Capture the cell that displays the provided text and extract its [X, Y] central coordinate. 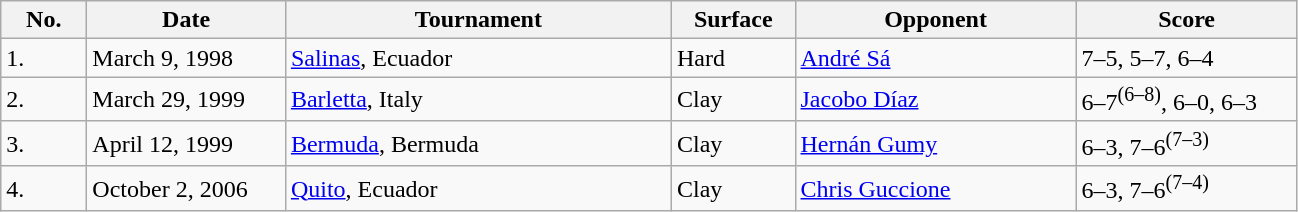
Quito, Ecuador [478, 188]
7–5, 5–7, 6–4 [1186, 58]
No. [44, 20]
2. [44, 100]
3. [44, 144]
4. [44, 188]
6–3, 7–6(7–4) [1186, 188]
March 9, 1998 [186, 58]
Tournament [478, 20]
Score [1186, 20]
Jacobo Díaz [936, 100]
1. [44, 58]
April 12, 1999 [186, 144]
6–3, 7–6(7–3) [1186, 144]
Opponent [936, 20]
October 2, 2006 [186, 188]
Salinas, Ecuador [478, 58]
March 29, 1999 [186, 100]
6–7(6–8), 6–0, 6–3 [1186, 100]
Surface [733, 20]
André Sá [936, 58]
Hernán Gumy [936, 144]
Date [186, 20]
Hard [733, 58]
Chris Guccione [936, 188]
Bermuda, Bermuda [478, 144]
Barletta, Italy [478, 100]
